Search for the cell housing the specified text and yield its [X, Y] center coordinate. 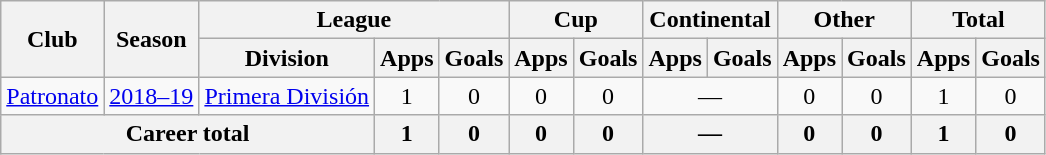
League [354, 20]
Club [52, 39]
Total [978, 20]
2018–19 [152, 96]
Patronato [52, 96]
Season [152, 39]
Other [844, 20]
Cup [576, 20]
Primera División [287, 96]
Career total [188, 134]
Continental [710, 20]
Division [287, 58]
